Search for the cell housing the specified text and yield its [x, y] center coordinate. 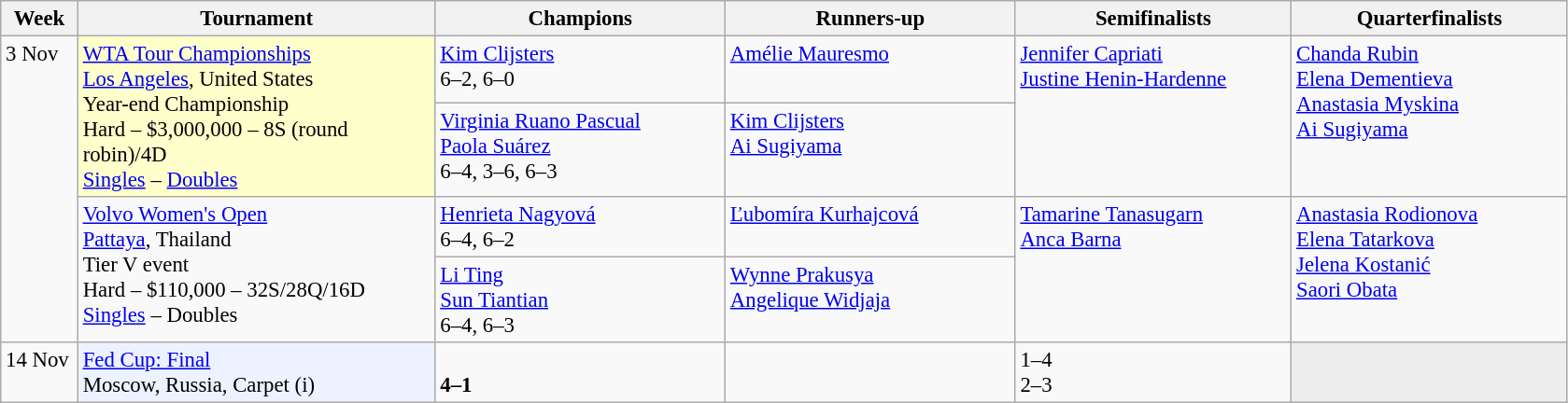
Jennifer Capriati Justine Henin-Hardenne [1153, 118]
Volvo Women's Open Pattaya, Thailand Tier V eventHard – $110,000 – 32S/28Q/16DSingles – Doubles [256, 270]
Champions [581, 19]
WTA Tour Championships Los Angeles, United States Year-end ChampionshipHard – $3,000,000 – 8S (round robin)/4DSingles – Doubles [256, 118]
Kim Clijsters 6–2, 6–0 [581, 69]
Runners-up [870, 19]
Semifinalists [1153, 19]
1–4 2–3 [1153, 373]
Virginia Ruano Pascual Paola Suárez6–4, 3–6, 6–3 [581, 149]
14 Nov [39, 373]
3 Nov [39, 190]
Amélie Mauresmo [870, 69]
Fed Cup: FinalMoscow, Russia, Carpet (i) [256, 373]
Li Ting Sun Tiantian6–4, 6–3 [581, 300]
Anastasia Rodionova Elena Tatarkova Jelena Kostanić Saori Obata [1430, 270]
Wynne Prakusya Angelique Widjaja [870, 300]
Kim Clijsters Ai Sugiyama [870, 149]
Henrieta Nagyová 6–4, 6–2 [581, 228]
Ľubomíra Kurhajcová [870, 228]
4–1 [581, 373]
Tournament [256, 19]
Quarterfinalists [1430, 19]
Tamarine Tanasugarn Anca Barna [1153, 270]
Week [39, 19]
Chanda Rubin Elena Dementieva Anastasia Myskina Ai Sugiyama [1430, 118]
